Detect which cell encompasses the target text, then output its [x, y] center coordinate. 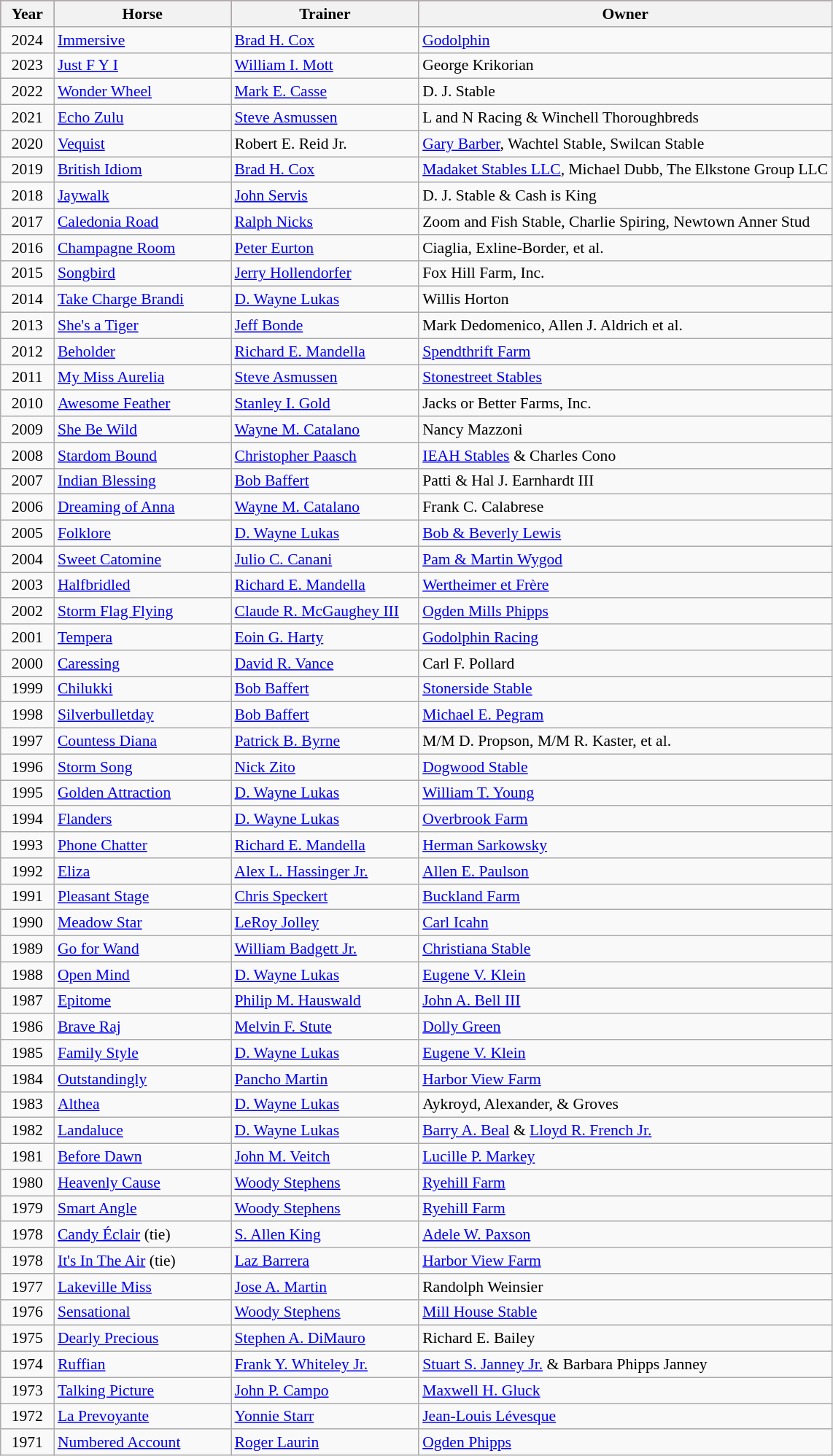
Family Style [143, 1053]
Tempera [143, 637]
Madaket Stables LLC, Michael Dubb, The Elkstone Group LLC [625, 170]
William T. Young [625, 793]
Randolph Weinsier [625, 1287]
2017 [28, 222]
Heavenly Cause [143, 1183]
Dogwood Stable [625, 767]
1976 [28, 1312]
1999 [28, 689]
Stephen A. DiMauro [325, 1339]
2004 [28, 559]
Jeff Bonde [325, 326]
Chilukki [143, 689]
Smart Angle [143, 1209]
Epitome [143, 1001]
John A. Bell III [625, 1001]
LeRoy Jolley [325, 923]
Richard E. Bailey [625, 1339]
2018 [28, 196]
1973 [28, 1390]
Fox Hill Farm, Inc. [625, 273]
2009 [28, 429]
Robert E. Reid Jr. [325, 144]
La Prevoyante [143, 1417]
1975 [28, 1339]
Candy Éclair (tie) [143, 1235]
Zoom and Fish Stable, Charlie Spiring, Newtown Anner Stud [625, 222]
Stonestreet Stables [625, 378]
Christiana Stable [625, 949]
Frank Y. Whiteley Jr. [325, 1365]
1971 [28, 1443]
Melvin F. Stute [325, 1027]
Numbered Account [143, 1443]
Golden Attraction [143, 793]
2000 [28, 663]
Yonnie Starr [325, 1417]
Immersive [143, 40]
Stonerside Stable [625, 689]
Allen E. Paulson [625, 871]
Champagne Room [143, 248]
Phone Chatter [143, 845]
D. J. Stable [625, 92]
Mill House Stable [625, 1312]
She Be Wild [143, 429]
Carl F. Pollard [625, 663]
Mark Dedomenico, Allen J. Aldrich et al. [625, 326]
1989 [28, 949]
Michael E. Pegram [625, 715]
Aykroyd, Alexander, & Groves [625, 1105]
Lakeville Miss [143, 1287]
2003 [28, 585]
2021 [28, 118]
Brave Raj [143, 1027]
Wonder Wheel [143, 92]
Godolphin Racing [625, 637]
Go for Wand [143, 949]
Echo Zulu [143, 118]
2020 [28, 144]
My Miss Aurelia [143, 378]
Open Mind [143, 975]
Meadow Star [143, 923]
Sensational [143, 1312]
2016 [28, 248]
Barry A. Beal & Lloyd R. French Jr. [625, 1131]
Horse [143, 14]
2005 [28, 534]
Christopher Paasch [325, 456]
John Servis [325, 196]
Caressing [143, 663]
2010 [28, 404]
Caledonia Road [143, 222]
Dreaming of Anna [143, 507]
Sweet Catomine [143, 559]
M/M D. Propson, M/M R. Kaster, et al. [625, 741]
John P. Campo [325, 1390]
Storm Song [143, 767]
Overbrook Farm [625, 820]
Wertheimer et Frère [625, 585]
S. Allen King [325, 1235]
Folklore [143, 534]
Ogden Mills Phipps [625, 612]
Indian Blessing [143, 481]
2007 [28, 481]
2001 [28, 637]
2002 [28, 612]
Beholder [143, 351]
Roger Laurin [325, 1443]
2023 [28, 66]
Stardom Bound [143, 456]
David R. Vance [325, 663]
1993 [28, 845]
Adele W. Paxson [625, 1235]
Take Charge Brandi [143, 300]
2015 [28, 273]
Pleasant Stage [143, 897]
2011 [28, 378]
British Idiom [143, 170]
William I. Mott [325, 66]
Landaluce [143, 1131]
1994 [28, 820]
Dolly Green [625, 1027]
Bob & Beverly Lewis [625, 534]
Before Dawn [143, 1157]
Jerry Hollendorfer [325, 273]
George Krikorian [625, 66]
Lucille P. Markey [625, 1157]
Eoin G. Harty [325, 637]
Herman Sarkowsky [625, 845]
Patrick B. Byrne [325, 741]
1987 [28, 1001]
Pam & Martin Wygod [625, 559]
Buckland Farm [625, 897]
2014 [28, 300]
2024 [28, 40]
Frank C. Calabrese [625, 507]
1985 [28, 1053]
Philip M. Hauswald [325, 1001]
Songbird [143, 273]
2019 [28, 170]
Talking Picture [143, 1390]
Spendthrift Farm [625, 351]
1997 [28, 741]
Trainer [325, 14]
2006 [28, 507]
Dearly Precious [143, 1339]
Year [28, 14]
1986 [28, 1027]
1981 [28, 1157]
Alex L. Hassinger Jr. [325, 871]
Stuart S. Janney Jr. & Barbara Phipps Janney [625, 1365]
Ogden Phipps [625, 1443]
1984 [28, 1079]
Vequist [143, 144]
William Badgett Jr. [325, 949]
She's a Tiger [143, 326]
Nick Zito [325, 767]
L and N Racing & Winchell Thoroughbreds [625, 118]
Eliza [143, 871]
Maxwell H. Gluck [625, 1390]
Silverbulletday [143, 715]
2022 [28, 92]
1990 [28, 923]
1983 [28, 1105]
Gary Barber, Wachtel Stable, Swilcan Stable [625, 144]
Althea [143, 1105]
Ralph Nicks [325, 222]
Outstandingly [143, 1079]
Patti & Hal J. Earnhardt III [625, 481]
Awesome Feather [143, 404]
1980 [28, 1183]
Storm Flag Flying [143, 612]
1979 [28, 1209]
Laz Barrera [325, 1261]
Willis Horton [625, 300]
Flanders [143, 820]
Jaywalk [143, 196]
Halfbridled [143, 585]
1972 [28, 1417]
Carl Icahn [625, 923]
1998 [28, 715]
Jacks or Better Farms, Inc. [625, 404]
Just F Y I [143, 66]
IEAH Stables & Charles Cono [625, 456]
2013 [28, 326]
1991 [28, 897]
Nancy Mazzoni [625, 429]
It's In The Air (tie) [143, 1261]
2012 [28, 351]
Ciaglia, Exline-Border, et al. [625, 248]
1974 [28, 1365]
Peter Eurton [325, 248]
Claude R. McGaughey III [325, 612]
1995 [28, 793]
1996 [28, 767]
Mark E. Casse [325, 92]
Chris Speckert [325, 897]
Jean-Louis Lévesque [625, 1417]
2008 [28, 456]
Owner [625, 14]
Stanley I. Gold [325, 404]
Julio C. Canani [325, 559]
Countess Diana [143, 741]
D. J. Stable & Cash is King [625, 196]
1992 [28, 871]
Pancho Martin [325, 1079]
1988 [28, 975]
John M. Veitch [325, 1157]
Jose A. Martin [325, 1287]
Ruffian [143, 1365]
1977 [28, 1287]
Godolphin [625, 40]
1982 [28, 1131]
